Return (X, Y) of the center of cell containing provided text 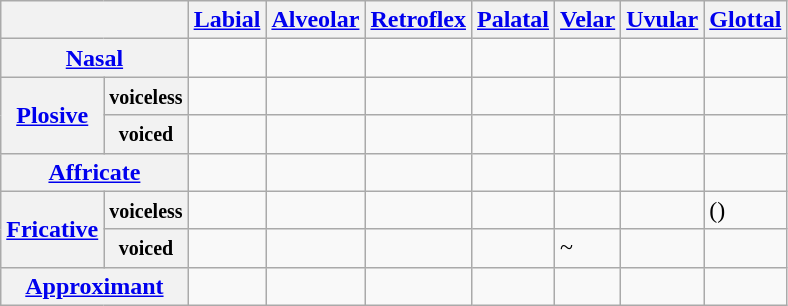
~ (588, 248)
Velar (588, 20)
Retroflex (418, 20)
Fricative (52, 229)
Plosive (52, 115)
Affricate (94, 172)
Palatal (512, 20)
Approximant (94, 286)
Labial (227, 20)
Uvular (662, 20)
Glottal (746, 20)
() (746, 210)
Alveolar (316, 20)
Nasal (94, 58)
